Determine the [X, Y] coordinate at the center of the cell enclosing the given text.  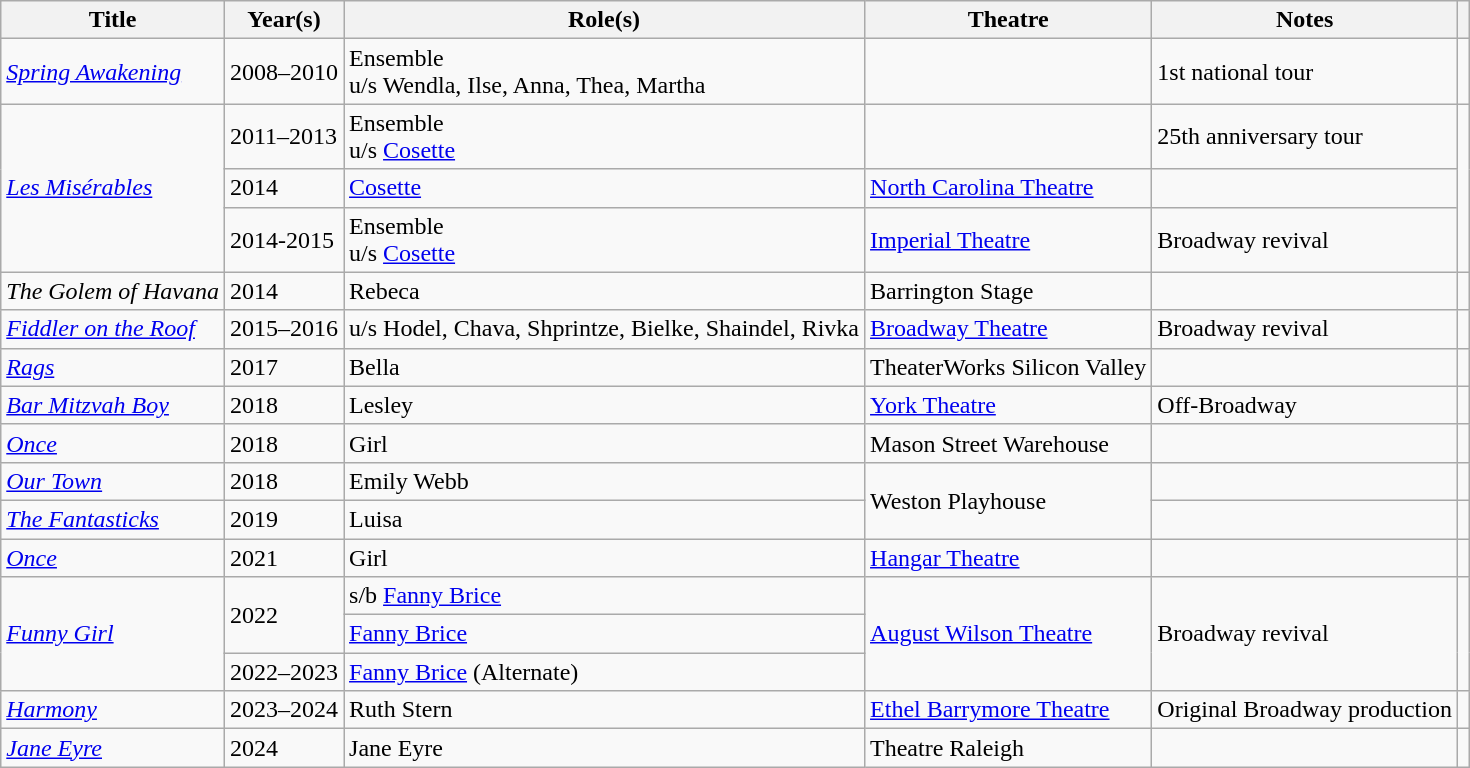
2022 [284, 615]
Imperial Theatre [1008, 240]
Role(s) [604, 20]
Cosette [604, 188]
s/b Fanny Brice [604, 596]
Funny Girl [113, 634]
2019 [284, 519]
Ruth Stern [604, 710]
TheaterWorks Silicon Valley [1008, 367]
Harmony [113, 710]
Broadway Theatre [1008, 329]
2024 [284, 748]
Title [113, 20]
Rags [113, 367]
2011–2013 [284, 136]
25th anniversary tour [1305, 136]
The Golem of Havana [113, 291]
Weston Playhouse [1008, 500]
Emily Webb [604, 481]
2008–2010 [284, 72]
2014-2015 [284, 240]
Ensembleu/s Wendla, Ilse, Anna, Thea, Martha [604, 72]
August Wilson Theatre [1008, 634]
u/s Hodel, Chava, Shprintze, Bielke, Shaindel, Rivka [604, 329]
2015–2016 [284, 329]
Theatre [1008, 20]
1st national tour [1305, 72]
Spring Awakening [113, 72]
Lesley [604, 405]
2022–2023 [284, 672]
Year(s) [284, 20]
Theatre Raleigh [1008, 748]
Notes [1305, 20]
Fanny Brice [604, 634]
Original Broadway production [1305, 710]
Fanny Brice (Alternate) [604, 672]
Barrington Stage [1008, 291]
The Fantasticks [113, 519]
Hangar Theatre [1008, 557]
Ethel Barrymore Theatre [1008, 710]
Our Town [113, 481]
North Carolina Theatre [1008, 188]
York Theatre [1008, 405]
Luisa [604, 519]
2023–2024 [284, 710]
2017 [284, 367]
Off-Broadway [1305, 405]
Mason Street Warehouse [1008, 443]
Bella [604, 367]
Les Misérables [113, 188]
2021 [284, 557]
Rebeca [604, 291]
Bar Mitzvah Boy [113, 405]
Fiddler on the Roof [113, 329]
